Detect which cell encompasses the target text, then output its [x, y] center coordinate. 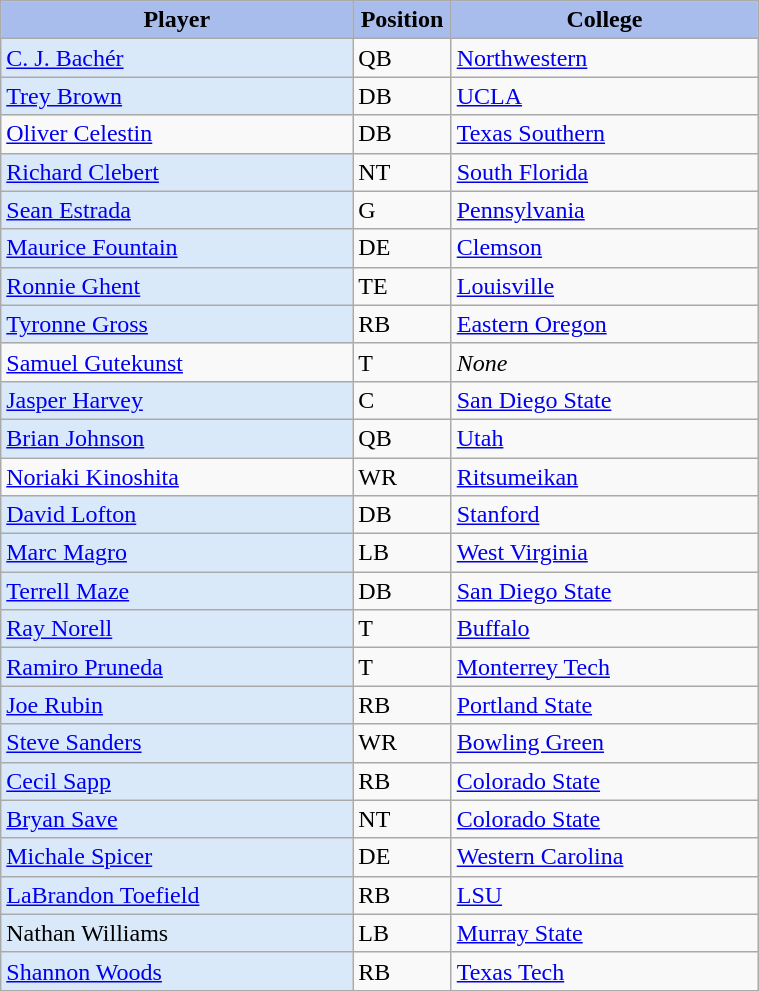
Louisville [604, 286]
Eastern Oregon [604, 324]
Brian Johnson [177, 438]
Bowling Green [604, 743]
Ray Norell [177, 629]
Clemson [604, 248]
Buffalo [604, 629]
Richard Clebert [177, 172]
Joe Rubin [177, 705]
Sean Estrada [177, 210]
Western Carolina [604, 857]
None [604, 362]
Cecil Sapp [177, 781]
Jasper Harvey [177, 400]
Texas Tech [604, 971]
Ritsumeikan [604, 477]
C [402, 400]
G [402, 210]
Position [402, 20]
Samuel Gutekunst [177, 362]
Ronnie Ghent [177, 286]
Murray State [604, 933]
Stanford [604, 515]
South Florida [604, 172]
Steve Sanders [177, 743]
Marc Magro [177, 553]
Tyronne Gross [177, 324]
Michale Spicer [177, 857]
Texas Southern [604, 134]
Trey Brown [177, 96]
LaBrandon Toefield [177, 895]
Pennsylvania [604, 210]
C. J. Bachér [177, 58]
Shannon Woods [177, 971]
Nathan Williams [177, 933]
Oliver Celestin [177, 134]
West Virginia [604, 553]
Ramiro Pruneda [177, 667]
College [604, 20]
TE [402, 286]
Portland State [604, 705]
Bryan Save [177, 819]
LSU [604, 895]
David Lofton [177, 515]
Player [177, 20]
Monterrey Tech [604, 667]
Terrell Maze [177, 591]
Noriaki Kinoshita [177, 477]
Utah [604, 438]
Northwestern [604, 58]
UCLA [604, 96]
Maurice Fountain [177, 248]
